Scan for the cell matching the given text and deliver its (x, y) coordinate at center. 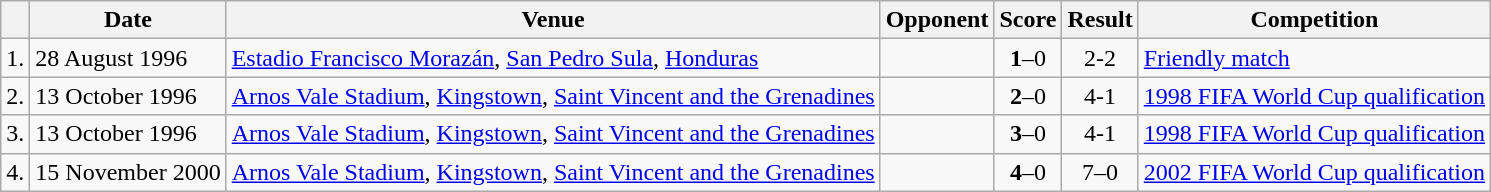
28 August 1996 (128, 58)
Date (128, 20)
Competition (1314, 20)
2-2 (1100, 58)
2002 FIFA World Cup qualification (1314, 172)
3–0 (1028, 134)
Venue (553, 20)
Opponent (937, 20)
1. (16, 58)
15 November 2000 (128, 172)
4. (16, 172)
3. (16, 134)
Friendly match (1314, 58)
4–0 (1028, 172)
Score (1028, 20)
2. (16, 96)
7–0 (1100, 172)
Result (1100, 20)
1–0 (1028, 58)
Estadio Francisco Morazán, San Pedro Sula, Honduras (553, 58)
2–0 (1028, 96)
